Identify which cell holds the provided text, then report its (X, Y) central coordinate. 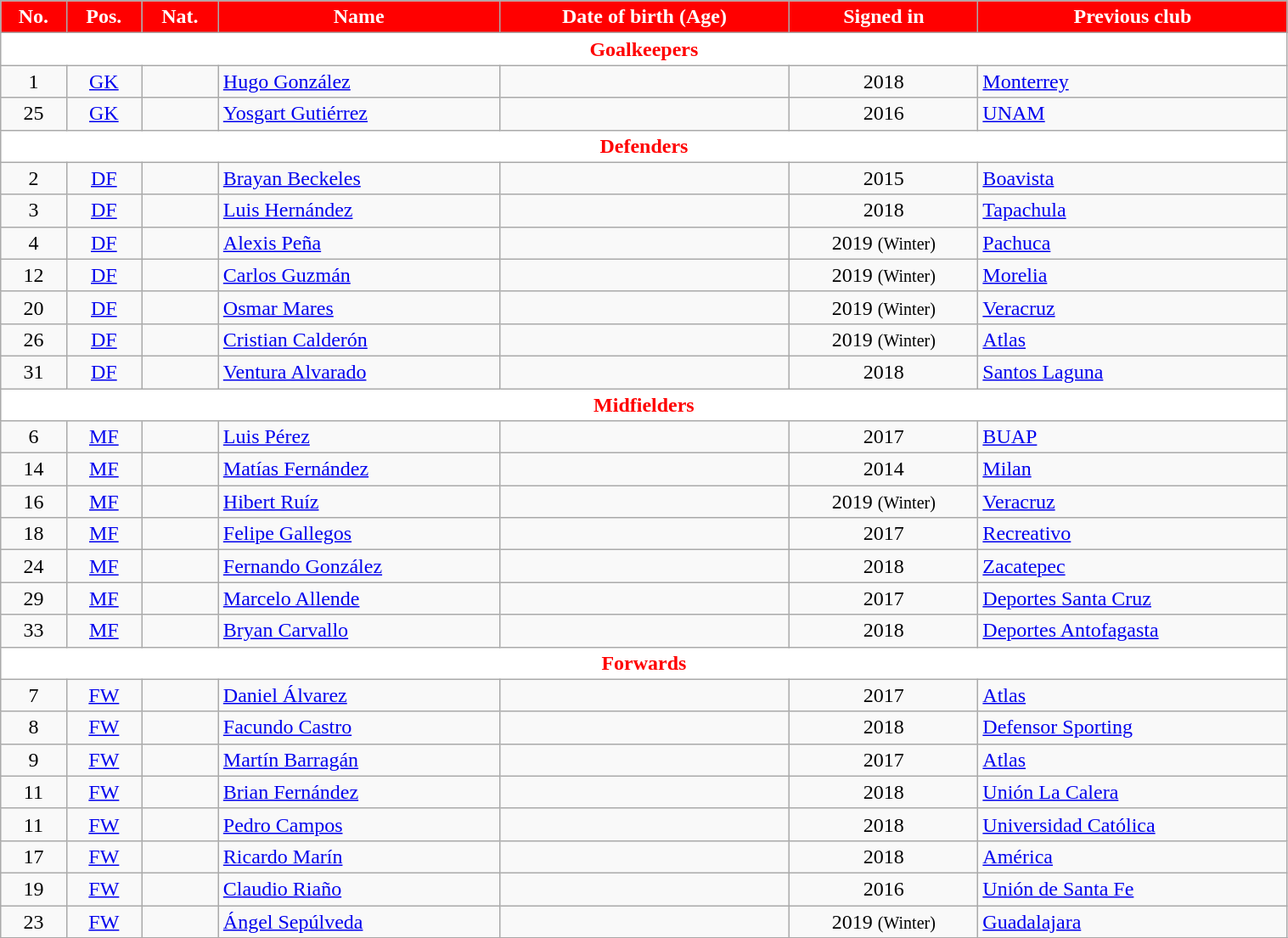
26 (34, 340)
Santos Laguna (1133, 372)
Bryan Carvallo (358, 631)
9 (34, 760)
América (1133, 857)
2014 (884, 469)
Pos. (104, 17)
Morelia (1133, 275)
Hugo González (358, 81)
Felipe Gallegos (358, 534)
17 (34, 857)
2015 (884, 178)
Monterrey (1133, 81)
Deportes Antofagasta (1133, 631)
Ángel Sepúlveda (358, 921)
Marcelo Allende (358, 598)
Milan (1133, 469)
Alexis Peña (358, 243)
Midfielders (644, 405)
UNAM (1133, 114)
Fernando González (358, 566)
23 (34, 921)
Daniel Álvarez (358, 695)
Signed in (884, 17)
No. (34, 17)
8 (34, 727)
Brayan Beckeles (358, 178)
Ricardo Marín (358, 857)
Goalkeepers (644, 49)
29 (34, 598)
Ventura Alvarado (358, 372)
Unión de Santa Fe (1133, 889)
Carlos Guzmán (358, 275)
Luis Hernández (358, 211)
4 (34, 243)
Matías Fernández (358, 469)
Osmar Mares (358, 307)
33 (34, 631)
Nat. (180, 17)
BUAP (1133, 437)
Facundo Castro (358, 727)
20 (34, 307)
Tapachula (1133, 211)
12 (34, 275)
Previous club (1133, 17)
Recreativo (1133, 534)
Unión La Calera (1133, 792)
Forwards (644, 663)
7 (34, 695)
19 (34, 889)
Deportes Santa Cruz (1133, 598)
Date of birth (Age) (644, 17)
Cristian Calderón (358, 340)
25 (34, 114)
6 (34, 437)
Name (358, 17)
Guadalajara (1133, 921)
2 (34, 178)
Brian Fernández (358, 792)
18 (34, 534)
Pachuca (1133, 243)
Boavista (1133, 178)
31 (34, 372)
Martín Barragán (358, 760)
Luis Pérez (358, 437)
Hibert Ruíz (358, 502)
Claudio Riaño (358, 889)
Defenders (644, 146)
14 (34, 469)
Universidad Católica (1133, 824)
Yosgart Gutiérrez (358, 114)
Pedro Campos (358, 824)
16 (34, 502)
3 (34, 211)
24 (34, 566)
1 (34, 81)
Defensor Sporting (1133, 727)
Zacatepec (1133, 566)
